Provide the (x, y) coordinate of the cell's center where the given text is located.  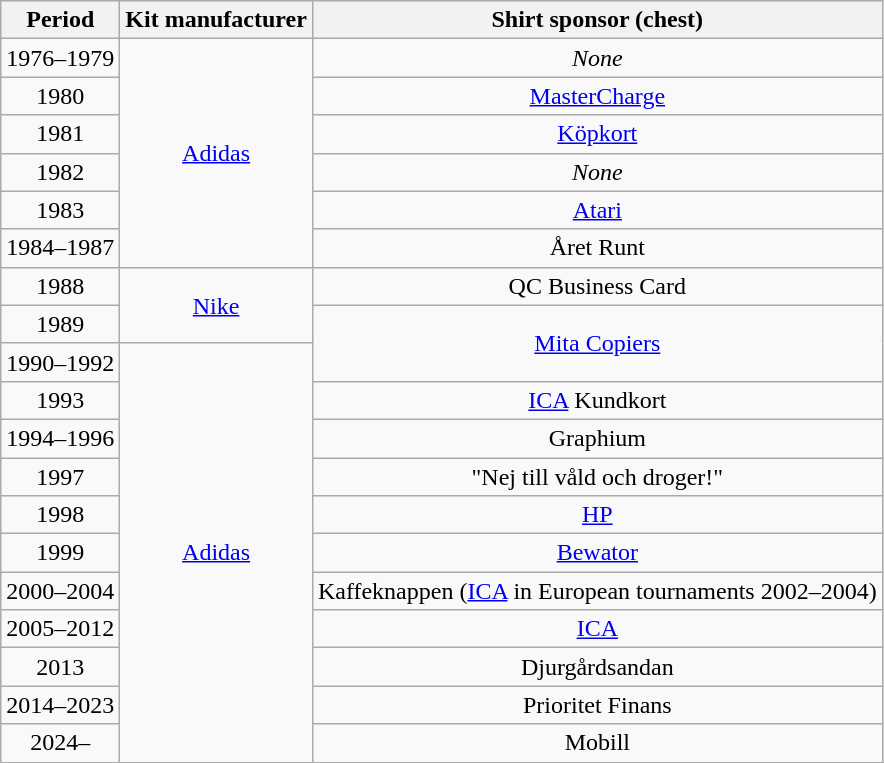
1982 (60, 172)
2024– (60, 743)
2005–2012 (60, 629)
2013 (60, 667)
1999 (60, 553)
1980 (60, 96)
Prioritet Finans (597, 705)
2000–2004 (60, 591)
Kit manufacturer (216, 20)
MasterCharge (597, 96)
Shirt sponsor (chest) (597, 20)
QC Business Card (597, 286)
"Nej till våld och droger!" (597, 477)
ICA Kundkort (597, 400)
Bewator (597, 553)
Period (60, 20)
1989 (60, 324)
1990–1992 (60, 362)
1981 (60, 134)
Nike (216, 305)
Graphium (597, 438)
Året Runt (597, 248)
1998 (60, 515)
1984–1987 (60, 248)
Köpkort (597, 134)
Djurgårdsandan (597, 667)
1994–1996 (60, 438)
Atari (597, 210)
Kaffeknappen (ICA in European tournaments 2002–2004) (597, 591)
1997 (60, 477)
1993 (60, 400)
1976–1979 (60, 58)
2014–2023 (60, 705)
1983 (60, 210)
HP (597, 515)
Mobill (597, 743)
Mita Copiers (597, 343)
ICA (597, 629)
1988 (60, 286)
